Pinpoint the cell where the given text exists, returning its [x, y] midpoint coordinate. 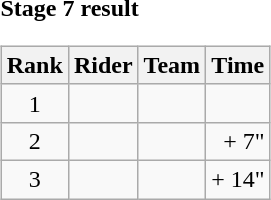
Rider [103, 65]
2 [34, 141]
3 [34, 179]
Time [238, 65]
Rank [34, 65]
+ 14" [238, 179]
1 [34, 103]
Team [172, 65]
+ 7" [238, 141]
